Locate the cell with the specified text and output its (x, y) center coordinate. 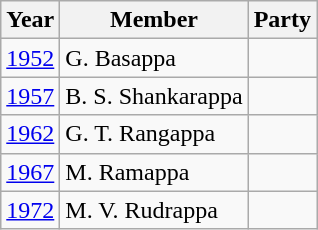
1957 (30, 96)
B. S. Shankarappa (154, 96)
G. Basappa (154, 58)
Member (154, 20)
Year (30, 20)
Party (282, 20)
1967 (30, 172)
M. Ramappa (154, 172)
1972 (30, 210)
G. T. Rangappa (154, 134)
1952 (30, 58)
1962 (30, 134)
M. V. Rudrappa (154, 210)
